Output the (X, Y) coordinate of the center of the cell containing the given text.  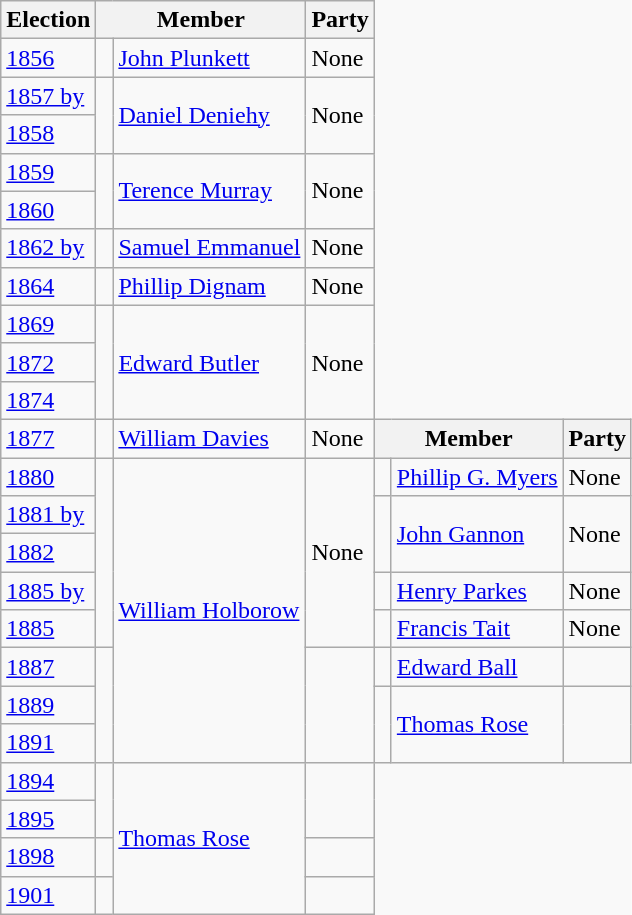
1860 (48, 210)
1885 (48, 629)
1869 (48, 324)
John Gannon (477, 534)
1895 (48, 819)
1859 (48, 172)
1874 (48, 400)
Daniel Deniehy (210, 115)
1877 (48, 438)
William Davies (210, 438)
Henry Parkes (477, 591)
1887 (48, 667)
1862 by (48, 248)
1898 (48, 857)
1882 (48, 553)
1880 (48, 477)
1889 (48, 705)
John Plunkett (210, 58)
1856 (48, 58)
Terence Murray (210, 191)
1881 by (48, 515)
1894 (48, 781)
Samuel Emmanuel (210, 248)
Phillip Dignam (210, 286)
1901 (48, 895)
1891 (48, 743)
William Holborow (210, 610)
1872 (48, 362)
1858 (48, 134)
1885 by (48, 591)
1864 (48, 286)
Francis Tait (477, 629)
Edward Ball (477, 667)
Edward Butler (210, 362)
Election (48, 20)
Phillip G. Myers (477, 477)
1857 by (48, 96)
